Pinpoint the cell where the given text exists, returning its [x, y] midpoint coordinate. 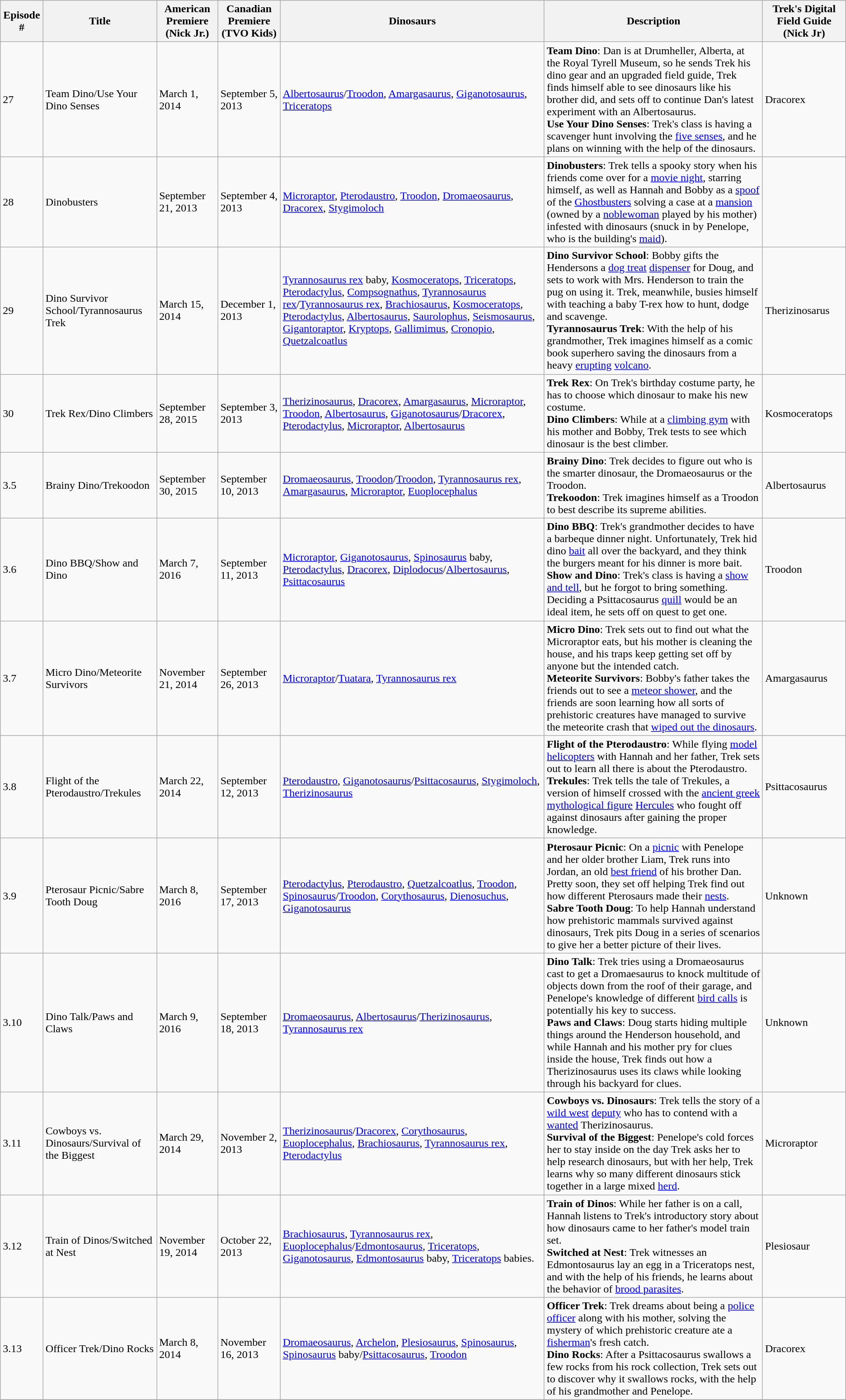
Dinosaurs [412, 21]
Cowboys vs. Dinosaurs/Survival of the Biggest [100, 1143]
November 2, 2013 [249, 1143]
Canadian Premiere (TVO Kids) [249, 21]
Trek's Digital Field Guide (Nick Jr) [804, 21]
March 29, 2014 [187, 1143]
Dromaeosaurus, Albertosaurus/Therizinosaurus, Tyrannosaurus rex [412, 1022]
Therizinosarus [804, 311]
3.11 [22, 1143]
Team Dino/Use Your Dino Senses [100, 99]
Micro Dino/Meteorite Survivors [100, 678]
3.5 [22, 485]
September 28, 2015 [187, 413]
March 8, 2014 [187, 1349]
September 12, 2013 [249, 787]
Dinobusters [100, 202]
3.12 [22, 1246]
Pterodactylus, Pterodaustro, Quetzalcoatlus, Troodon, Spinosaurus/Troodon, Corythosaurus, Dienosuchus, Giganotosaurus [412, 895]
Kosmoceratops [804, 413]
28 [22, 202]
March 22, 2014 [187, 787]
Microraptor, Giganotosaurus, Spinosaurus baby, Pterodactylus, Dracorex, Diplodocus/Albertosaurus, Psittacosaurus [412, 569]
3.10 [22, 1022]
Dromaeosaurus, Troodon/Troodon, Tyrannosaurus rex, Amargasaurus, Microraptor, Euoplocephalus [412, 485]
Therizinosaurus/Dracorex, Corythosaurus, Euoplocephalus, Brachiosaurus, Tyrannosaurus rex, Pterodactylus [412, 1143]
Plesiosaur [804, 1246]
Train of Dinos/Switched at Nest [100, 1246]
Therizinosaurus, Dracorex, Amargasaurus, Microraptor, Troodon, Albertosaurus, Giganotosaurus/Dracorex, Pterodactylus, Microraptor, Albertosaurus [412, 413]
September 5, 2013 [249, 99]
March 8, 2016 [187, 895]
Brainy Dino/Trekoodon [100, 485]
November 19, 2014 [187, 1246]
3.13 [22, 1349]
March 7, 2016 [187, 569]
Albertosaurus [804, 485]
September 26, 2013 [249, 678]
Dino BBQ/Show and Dino [100, 569]
30 [22, 413]
September 17, 2013 [249, 895]
29 [22, 311]
Microraptor, Pterodaustro, Troodon, Dromaeosaurus, Dracorex, Stygimoloch [412, 202]
September 10, 2013 [249, 485]
October 22, 2013 [249, 1246]
September 30, 2015 [187, 485]
Pterodaustro, Giganotosaurus/Psittacosaurus, Stygimoloch, Therizinosaurus [412, 787]
March 1, 2014 [187, 99]
Title [100, 21]
March 9, 2016 [187, 1022]
Description [653, 21]
Albertosaurus/Troodon, Amargasaurus, Giganotosaurus, Triceratops [412, 99]
September 11, 2013 [249, 569]
Brachiosaurus, Tyrannosaurus rex, Euoplocephalus/Edmontosaurus, Triceratops, Giganotosaurus, Edmontosaurus baby, Triceratops babies. [412, 1246]
Dromaeosaurus, Archelon, Plesiosaurus, Spinosaurus, Spinosaurus baby/Psittacosaurus, Troodon [412, 1349]
Psittacosaurus [804, 787]
Troodon [804, 569]
3.9 [22, 895]
Pterosaur Picnic/Sabre Tooth Doug [100, 895]
3.8 [22, 787]
27 [22, 99]
Episode # [22, 21]
3.6 [22, 569]
September 18, 2013 [249, 1022]
November 16, 2013 [249, 1349]
March 15, 2014 [187, 311]
Amargasaurus [804, 678]
September 21, 2013 [187, 202]
Trek Rex/Dino Climbers [100, 413]
Officer Trek/Dino Rocks [100, 1349]
Microraptor [804, 1143]
December 1, 2013 [249, 311]
Dino Survivor School/Tyrannosaurus Trek [100, 311]
Microraptor/Tuatara, Tyrannosaurus rex [412, 678]
November 21, 2014 [187, 678]
3.7 [22, 678]
American Premiere (Nick Jr.) [187, 21]
Flight of the Pterodaustro/Trekules [100, 787]
September 3, 2013 [249, 413]
September 4, 2013 [249, 202]
Dino Talk/Paws and Claws [100, 1022]
